Locate the cell with the specified text and output its [X, Y] center coordinate. 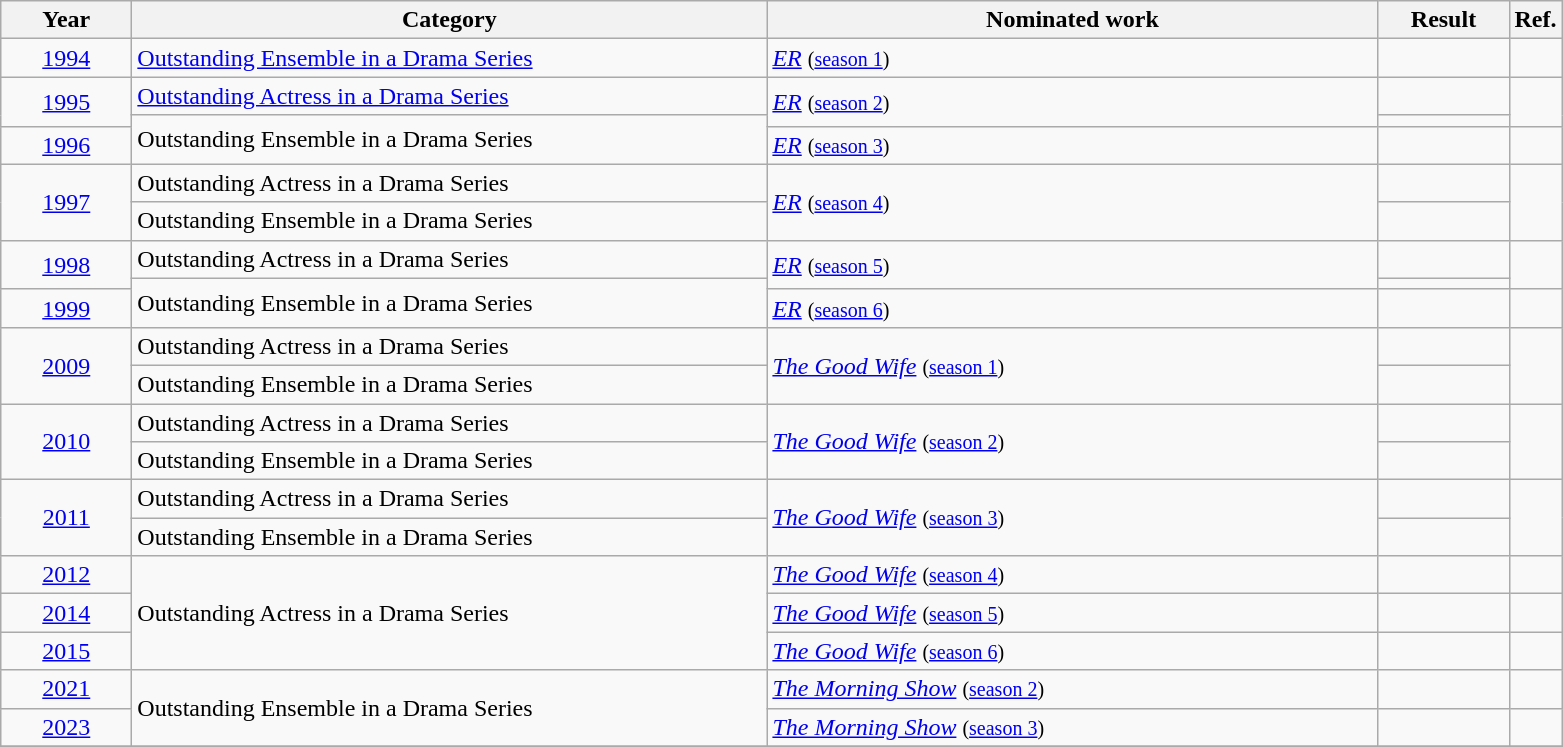
1996 [66, 145]
ER (season 3) [1072, 145]
2015 [66, 651]
ER (season 1) [1072, 58]
1994 [66, 58]
The Good Wife (season 2) [1072, 442]
ER (season 4) [1072, 202]
2010 [66, 442]
Ref. [1536, 20]
2011 [66, 518]
2014 [66, 613]
Year [66, 20]
1998 [66, 264]
ER (season 5) [1072, 264]
1999 [66, 308]
1997 [66, 202]
The Morning Show (season 2) [1072, 689]
2023 [66, 727]
Result [1444, 20]
2021 [66, 689]
The Good Wife (season 5) [1072, 613]
The Good Wife (season 6) [1072, 651]
The Good Wife (season 4) [1072, 575]
Nominated work [1072, 20]
ER (season 2) [1072, 102]
The Morning Show (season 3) [1072, 727]
ER (season 6) [1072, 308]
The Good Wife (season 1) [1072, 365]
The Good Wife (season 3) [1072, 518]
Category [450, 20]
2012 [66, 575]
2009 [66, 365]
1995 [66, 102]
